Return (X, Y) of the center of cell containing provided text 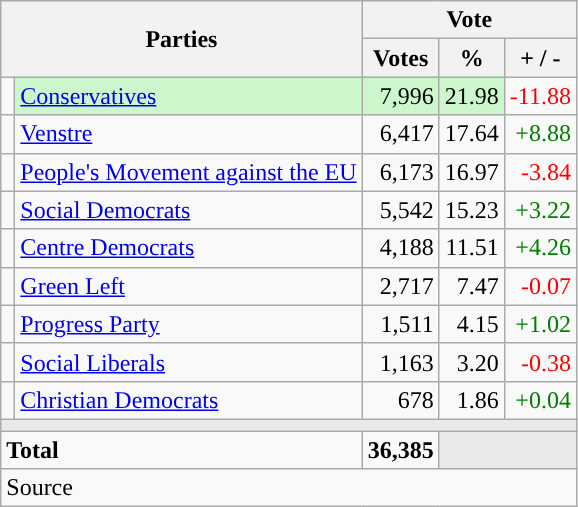
6,173 (400, 172)
Conservatives (188, 96)
7,996 (400, 96)
17.64 (472, 134)
-0.38 (540, 362)
-3.84 (540, 172)
-0.07 (540, 286)
3.20 (472, 362)
% (472, 58)
11.51 (472, 248)
15.23 (472, 210)
6,417 (400, 134)
4,188 (400, 248)
People's Movement against the EU (188, 172)
+ / - (540, 58)
1.86 (472, 400)
Venstre (188, 134)
Votes (400, 58)
Social Liberals (188, 362)
Christian Democrats (188, 400)
Centre Democrats (188, 248)
1,511 (400, 324)
+1.02 (540, 324)
5,542 (400, 210)
Social Democrats (188, 210)
Green Left (188, 286)
36,385 (400, 449)
+0.04 (540, 400)
4.15 (472, 324)
+4.26 (540, 248)
Vote (469, 20)
Source (289, 488)
16.97 (472, 172)
2,717 (400, 286)
678 (400, 400)
1,163 (400, 362)
Progress Party (188, 324)
Total (182, 449)
7.47 (472, 286)
-11.88 (540, 96)
+3.22 (540, 210)
21.98 (472, 96)
+8.88 (540, 134)
Parties (182, 39)
